Identify which cell holds the provided text, then report its (x, y) central coordinate. 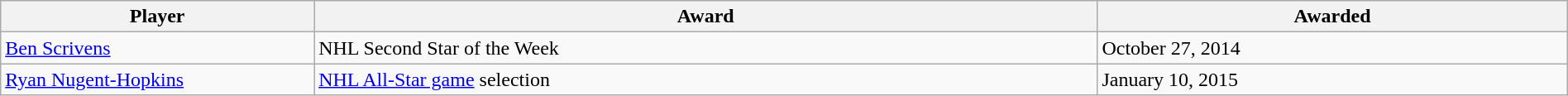
October 27, 2014 (1332, 48)
Ryan Nugent-Hopkins (157, 79)
Player (157, 17)
Awarded (1332, 17)
NHL Second Star of the Week (706, 48)
NHL All-Star game selection (706, 79)
Ben Scrivens (157, 48)
Award (706, 17)
January 10, 2015 (1332, 79)
